Extract the (x, y) coordinate from the center of the cell holding the provided text.  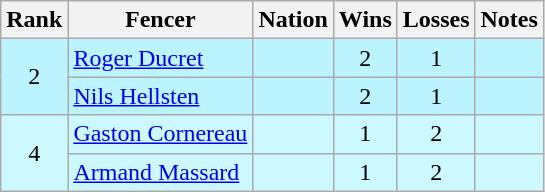
Gaston Cornereau (160, 134)
Wins (365, 20)
Nils Hellsten (160, 96)
Armand Massard (160, 172)
Nation (293, 20)
Losses (436, 20)
Roger Ducret (160, 58)
4 (34, 153)
Rank (34, 20)
Fencer (160, 20)
Notes (509, 20)
